Find where the given text appears and provide that cell's center as [x, y] coordinate. 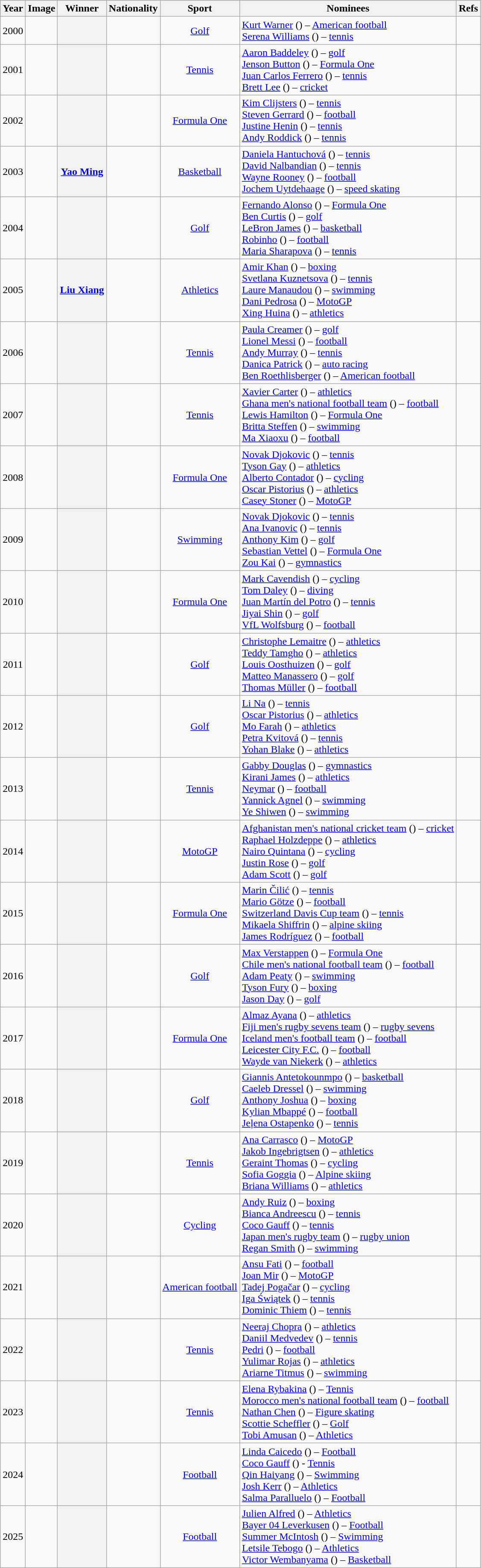
2007 [13, 415]
Amir Khan () – boxing Svetlana Kuznetsova () – tennis Laure Manaudou () – swimming Dani Pedrosa () – MotoGP Xing Huina () – athletics [348, 290]
2009 [13, 539]
2000 [13, 31]
2022 [13, 1350]
Basketball [200, 172]
2003 [13, 172]
Fernando Alonso () – Formula One Ben Curtis () – golf LeBron James () – basketball Robinho () – football Maria Sharapova () – tennis [348, 228]
2014 [13, 851]
Year [13, 9]
2016 [13, 976]
2023 [13, 1412]
Li Na () – tennis Oscar Pistorius () – athletics Mo Farah () – athletics Petra Kvitová () – tennis Yohan Blake () – athletics [348, 727]
American football [200, 1287]
Nominees [348, 9]
Ansu Fati () – football Joan Mir () – MotoGP Tadej Pogačar () – cycling Iga Świątek () – tennis Dominic Thiem () – tennis [348, 1287]
Paula Creamer () – golf Lionel Messi () – football Andy Murray () – tennis Danica Patrick () – auto racing Ben Roethlisberger () – American football [348, 352]
2001 [13, 70]
2019 [13, 1163]
2020 [13, 1225]
Image [42, 9]
Liu Xiang [82, 290]
Novak Djokovic () – tennis Ana Ivanovic () – tennis Anthony Kim () – golf Sebastian Vettel () – Formula One Zou Kai () – gymnastics [348, 539]
2021 [13, 1287]
Daniela Hantuchová () – tennis David Nalbandian () – tennis Wayne Rooney () – football Jochem Uytdehaage () – speed skating [348, 172]
2017 [13, 1038]
Kurt Warner () – American football Serena Williams () – tennis [348, 31]
2025 [13, 1536]
Cycling [200, 1225]
2013 [13, 789]
2018 [13, 1100]
Winner [82, 9]
Sport [200, 9]
Athletics [200, 290]
2008 [13, 477]
2006 [13, 352]
2010 [13, 602]
Swimming [200, 539]
2011 [13, 664]
Refs [468, 9]
Andy Ruiz () – boxing Bianca Andreescu () – tennis Coco Gauff () – tennis Japan men's rugby team () – rugby union Regan Smith () – swimming [348, 1225]
2012 [13, 727]
Aaron Baddeley () – golf Jenson Button () – Formula One Juan Carlos Ferrero () – tennis Brett Lee () – cricket [348, 70]
2024 [13, 1474]
Kim Clijsters () – tennis Steven Gerrard () – football Justine Henin () – tennis Andy Roddick () – tennis [348, 120]
Nationality [133, 9]
Ana Carrasco () – MotoGP Jakob Ingebrigtsen () – athletics Geraint Thomas () – cycling Sofia Goggia () – Alpine skiing Briana Williams () – athletics [348, 1163]
2015 [13, 913]
Neeraj Chopra () – athletics Daniil Medvedev () – tennis Pedri () – footballYulimar Rojas () – athletics Ariarne Titmus () – swimming [348, 1350]
2005 [13, 290]
Max Verstappen () – Formula One Chile men's national football team () – football Adam Peaty () – swimming Tyson Fury () – boxing Jason Day () – golf [348, 976]
Mark Cavendish () – cycling Tom Daley () – diving Juan Martín del Potro () – tennis Jiyai Shin () – golf VfL Wolfsburg () – football [348, 602]
2004 [13, 228]
Linda Caicedo () – Football Coco Gauff () - Tennis Qin Haiyang () – Swimming Josh Kerr () – Athletics Salma Paralluelo () – Football [348, 1474]
Yao Ming [82, 172]
Christophe Lemaitre () – athletics Teddy Tamgho () – athletics Louis Oosthuizen () – golf Matteo Manassero () – golf Thomas Müller () – football [348, 664]
MotoGP [200, 851]
2002 [13, 120]
Novak Djokovic () – tennis Tyson Gay () – athletics Alberto Contador () – cycling Oscar Pistorius () – athletics Casey Stoner () – MotoGP [348, 477]
Gabby Douglas () – gymnastics Kirani James () – athletics Neymar () – football Yannick Agnel () – swimming Ye Shiwen () – swimming [348, 789]
